Detect which cell encompasses the target text, then output its (X, Y) center coordinate. 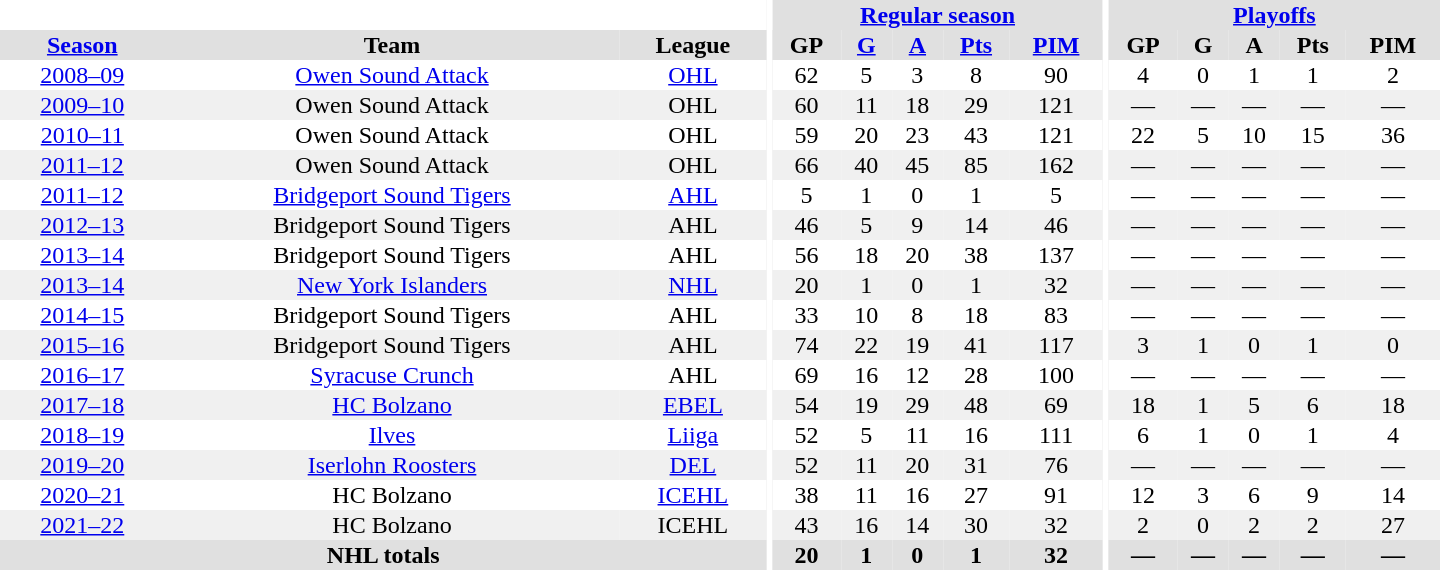
56 (806, 255)
Liiga (692, 435)
2008–09 (82, 75)
137 (1056, 255)
30 (976, 525)
2009–10 (82, 105)
48 (976, 405)
111 (1056, 435)
Ilves (392, 435)
DEL (692, 465)
Team (392, 45)
2019–20 (82, 465)
NHL (692, 285)
2014–15 (82, 315)
76 (1056, 465)
59 (806, 135)
Season (82, 45)
90 (1056, 75)
Playoffs (1274, 15)
New York Islanders (392, 285)
2012–13 (82, 225)
Regular season (938, 15)
2020–21 (82, 495)
36 (1393, 135)
117 (1056, 345)
91 (1056, 495)
31 (976, 465)
NHL totals (383, 555)
162 (1056, 165)
23 (918, 135)
2016–17 (82, 375)
EBEL (692, 405)
2010–11 (82, 135)
85 (976, 165)
45 (918, 165)
2017–18 (82, 405)
33 (806, 315)
League (692, 45)
2021–22 (82, 525)
Syracuse Crunch (392, 375)
62 (806, 75)
83 (1056, 315)
2015–16 (82, 345)
15 (1313, 135)
41 (976, 345)
2018–19 (82, 435)
28 (976, 375)
Iserlohn Roosters (392, 465)
60 (806, 105)
74 (806, 345)
40 (866, 165)
54 (806, 405)
100 (1056, 375)
66 (806, 165)
